Return (x, y) of the center of cell containing provided text 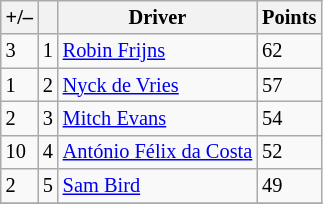
Points (289, 17)
4 (48, 152)
49 (289, 186)
10 (20, 152)
62 (289, 51)
Nyck de Vries (158, 85)
Driver (158, 17)
5 (48, 186)
+/– (20, 17)
Mitch Evans (158, 118)
57 (289, 85)
Robin Frijns (158, 51)
António Félix da Costa (158, 152)
Sam Bird (158, 186)
52 (289, 152)
54 (289, 118)
